From the cell containing the given text, extract its center point as (x, y) coordinate. 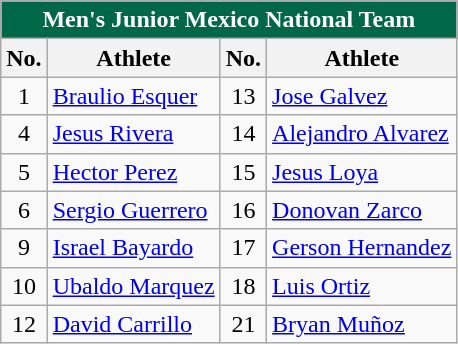
Jesus Loya (362, 172)
Jesus Rivera (134, 134)
Braulio Esquer (134, 96)
9 (24, 248)
1 (24, 96)
18 (243, 286)
4 (24, 134)
15 (243, 172)
Men's Junior Mexico National Team (229, 20)
David Carrillo (134, 324)
Alejandro Alvarez (362, 134)
6 (24, 210)
Jose Galvez (362, 96)
13 (243, 96)
Hector Perez (134, 172)
10 (24, 286)
5 (24, 172)
17 (243, 248)
Bryan Muñoz (362, 324)
12 (24, 324)
Ubaldo Marquez (134, 286)
16 (243, 210)
Israel Bayardo (134, 248)
Donovan Zarco (362, 210)
21 (243, 324)
Gerson Hernandez (362, 248)
14 (243, 134)
Sergio Guerrero (134, 210)
Luis Ortiz (362, 286)
